Return [X, Y] of the center of cell containing provided text 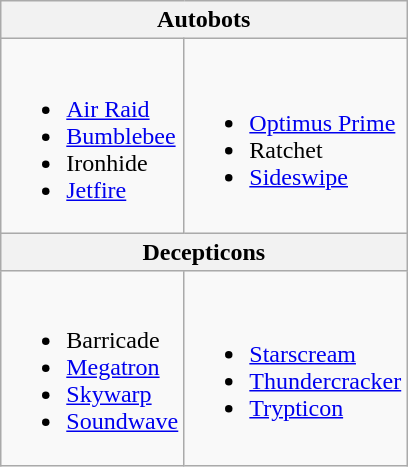
StarscreamThundercrackerTrypticon [296, 368]
Autobots [204, 20]
Decepticons [204, 252]
BarricadeMegatronSkywarpSoundwave [92, 368]
Optimus PrimeRatchetSideswipe [296, 136]
Air RaidBumblebeeIronhideJetfire [92, 136]
